Provide the (X, Y) coordinate of the cell's center where the given text is located.  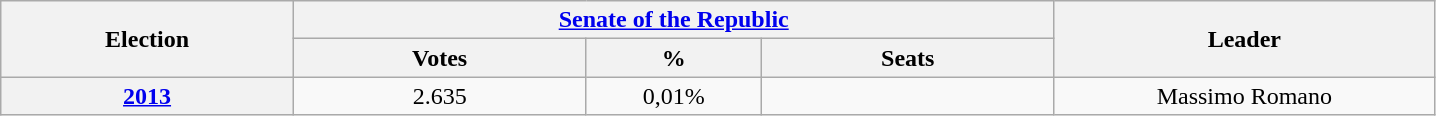
% (674, 58)
2013 (148, 96)
Massimo Romano (1244, 96)
0,01% (674, 96)
Senate of the Republic (674, 20)
Election (148, 39)
2.635 (440, 96)
Leader (1244, 39)
Votes (440, 58)
Seats (908, 58)
